Capture the cell that displays the provided text and extract its [x, y] central coordinate. 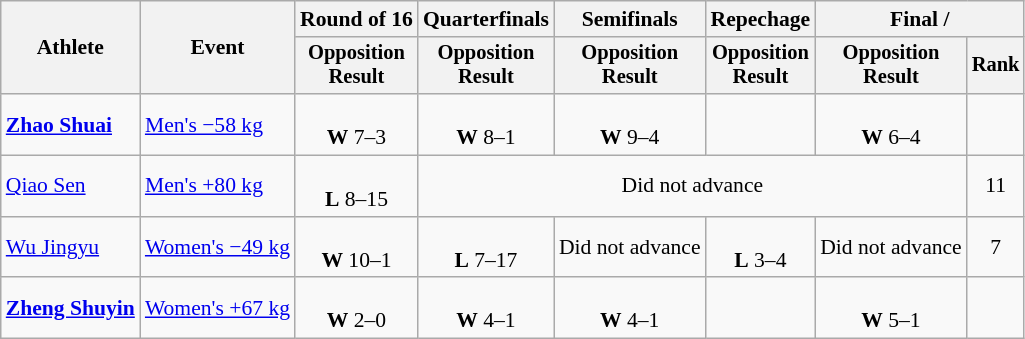
W 6–4 [891, 124]
Women's −49 kg [218, 248]
W 8–1 [486, 124]
Final / [920, 19]
Zheng Shuyin [70, 308]
Round of 16 [356, 19]
Qiao Sen [70, 186]
Event [218, 48]
11 [996, 186]
Wu Jingyu [70, 248]
Quarterfinals [486, 19]
Women's +67 kg [218, 308]
Repechage [761, 19]
Men's +80 kg [218, 186]
Semifinals [630, 19]
W 2–0 [356, 308]
W 9–4 [630, 124]
Athlete [70, 48]
L 7–17 [486, 248]
7 [996, 248]
W 5–1 [891, 308]
Men's −58 kg [218, 124]
L 8–15 [356, 186]
W 7–3 [356, 124]
W 10–1 [356, 248]
Rank [996, 66]
Zhao Shuai [70, 124]
L 3–4 [761, 248]
